Return [X, Y] of the center of cell containing provided text 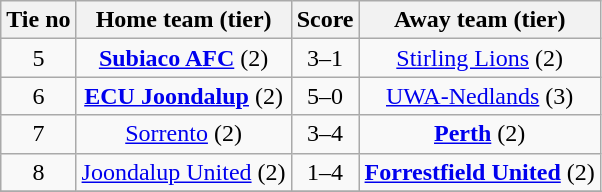
ECU Joondalup (2) [184, 96]
Stirling Lions (2) [480, 58]
Tie no [38, 20]
5–0 [325, 96]
Perth (2) [480, 134]
Sorrento (2) [184, 134]
Forrestfield United (2) [480, 172]
Away team (tier) [480, 20]
Home team (tier) [184, 20]
7 [38, 134]
3–1 [325, 58]
Joondalup United (2) [184, 172]
1–4 [325, 172]
UWA-Nedlands (3) [480, 96]
6 [38, 96]
5 [38, 58]
8 [38, 172]
Subiaco AFC (2) [184, 58]
Score [325, 20]
3–4 [325, 134]
